Return the (X, Y) coordinate for the center point of the cell that contains the specified text.  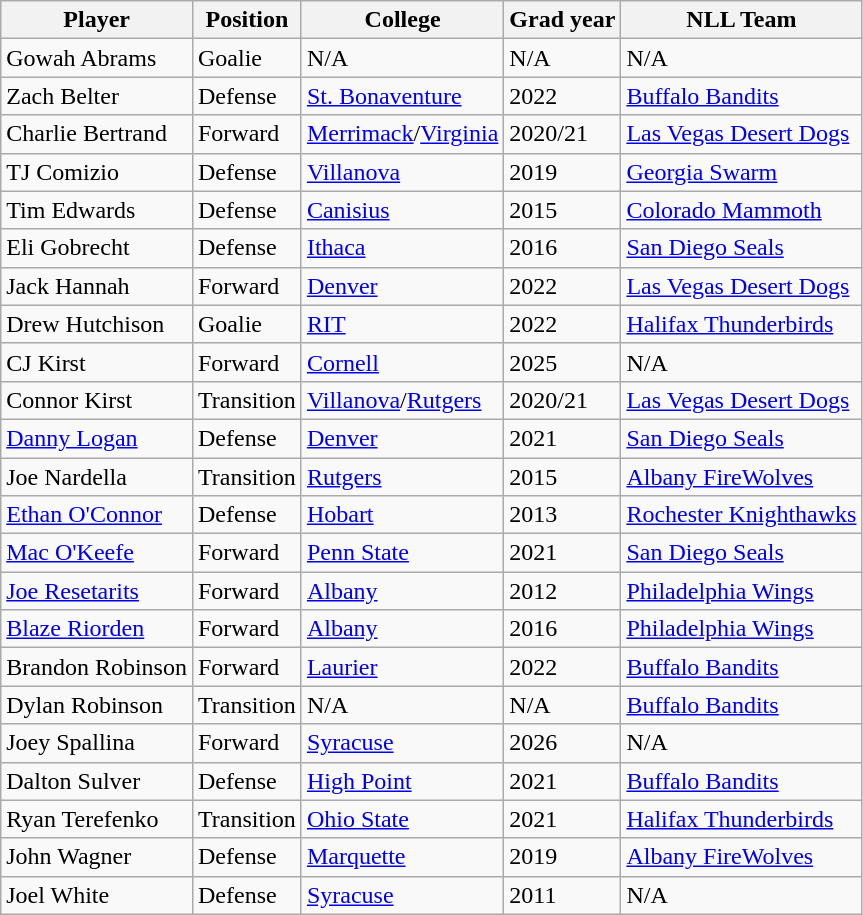
Canisius (402, 210)
Eli Gobrecht (97, 248)
Joe Nardella (97, 477)
Joe Resetarits (97, 591)
Dylan Robinson (97, 705)
Cornell (402, 362)
NLL Team (742, 20)
Marquette (402, 857)
Penn State (402, 553)
John Wagner (97, 857)
Joel White (97, 895)
Villanova/Rutgers (402, 400)
Laurier (402, 667)
2013 (562, 515)
Connor Kirst (97, 400)
College (402, 20)
Position (246, 20)
Brandon Robinson (97, 667)
Ethan O'Connor (97, 515)
Zach Belter (97, 96)
Danny Logan (97, 438)
RIT (402, 324)
Grad year (562, 20)
Jack Hannah (97, 286)
Gowah Abrams (97, 58)
Ryan Terefenko (97, 819)
Ohio State (402, 819)
Villanova (402, 172)
Charlie Bertrand (97, 134)
Tim Edwards (97, 210)
Ithaca (402, 248)
Drew Hutchison (97, 324)
2012 (562, 591)
Merrimack/Virginia (402, 134)
Dalton Sulver (97, 781)
TJ Comizio (97, 172)
Mac O'Keefe (97, 553)
2011 (562, 895)
St. Bonaventure (402, 96)
Rutgers (402, 477)
2025 (562, 362)
2026 (562, 743)
Georgia Swarm (742, 172)
Hobart (402, 515)
Player (97, 20)
Rochester Knighthawks (742, 515)
High Point (402, 781)
Joey Spallina (97, 743)
Colorado Mammoth (742, 210)
Blaze Riorden (97, 629)
CJ Kirst (97, 362)
